Pinpoint the cell where the given text exists, returning its [X, Y] midpoint coordinate. 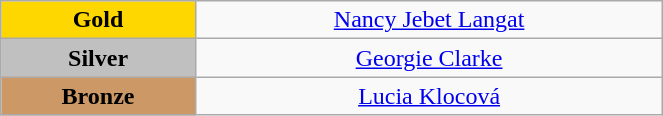
Lucia Klocová [428, 96]
Bronze [98, 96]
Nancy Jebet Langat [428, 20]
Silver [98, 58]
Georgie Clarke [428, 58]
Gold [98, 20]
